Identify which cell holds the provided text, then report its [x, y] central coordinate. 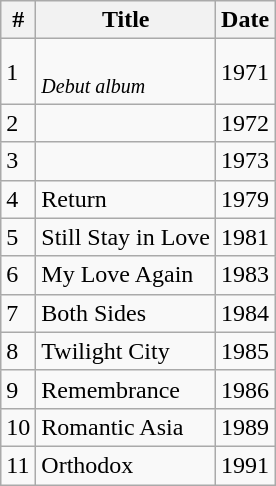
1971 [246, 72]
1984 [246, 313]
Romantic Asia [126, 427]
Date [246, 20]
# [18, 20]
1981 [246, 237]
1991 [246, 465]
Still Stay in Love [126, 237]
Remembrance [126, 389]
8 [18, 351]
5 [18, 237]
Both Sides [126, 313]
Twilight City [126, 351]
1 [18, 72]
1983 [246, 275]
1985 [246, 351]
11 [18, 465]
4 [18, 199]
Orthodox [126, 465]
3 [18, 161]
9 [18, 389]
1979 [246, 199]
1973 [246, 161]
Debut album [126, 72]
1986 [246, 389]
Return [126, 199]
6 [18, 275]
My Love Again [126, 275]
Title [126, 20]
2 [18, 123]
7 [18, 313]
10 [18, 427]
1972 [246, 123]
1989 [246, 427]
